Provide the [X, Y] coordinate of the cell's center where the given text is located.  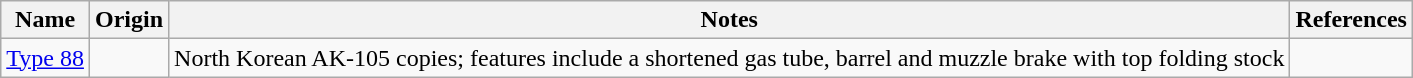
References [1352, 20]
Origin [128, 20]
North Korean AK-105 copies; features include a shortened gas tube, barrel and muzzle brake with top folding stock [730, 58]
Type 88 [46, 58]
Notes [730, 20]
Name [46, 20]
